Extract the [X, Y] coordinate from the center of the cell holding the provided text.  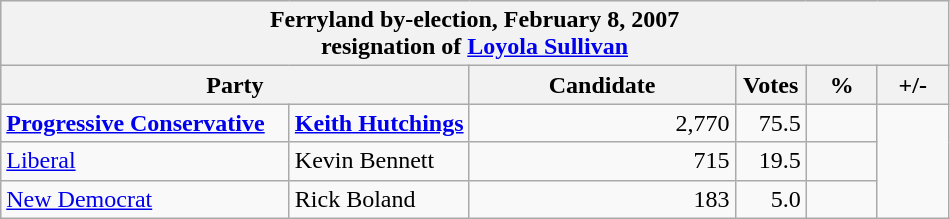
75.5 [770, 123]
Keith Hutchings [379, 123]
19.5 [770, 161]
5.0 [770, 199]
+/- [912, 85]
Candidate [602, 85]
183 [602, 199]
Liberal [146, 161]
Votes [770, 85]
Progressive Conservative [146, 123]
New Democrat [146, 199]
% [842, 85]
Ferryland by-election, February 8, 2007resignation of Loyola Sullivan [475, 34]
Rick Boland [379, 199]
Kevin Bennett [379, 161]
2,770 [602, 123]
715 [602, 161]
Party [235, 85]
